Detect which cell encompasses the target text, then output its [x, y] center coordinate. 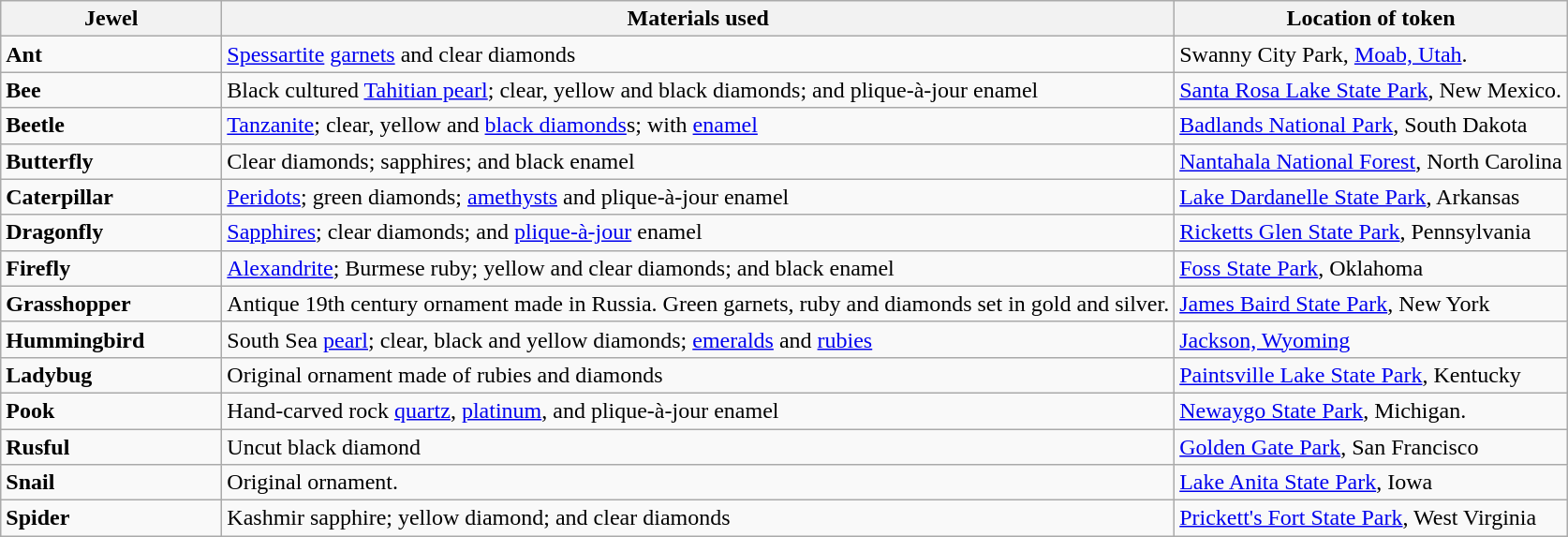
Butterfly [111, 161]
Golden Gate Park, San Francisco [1371, 447]
Newaygo State Park, Michigan. [1371, 410]
Spider [111, 518]
Hummingbird [111, 339]
Original ornament made of rubies and diamonds [699, 375]
Prickett's Fort State Park, West Virginia [1371, 518]
Black cultured Tahitian pearl; clear, yellow and black diamonds; and plique-à-jour enamel [699, 90]
Caterpillar [111, 197]
Peridots; green diamonds; amethysts and plique-à-jour enamel [699, 197]
South Sea pearl; clear, black and yellow diamonds; emeralds and rubies [699, 339]
Hand-carved rock quartz, platinum, and plique-à-jour enamel [699, 410]
Dragonfly [111, 232]
Lake Dardanelle State Park, Arkansas [1371, 197]
Paintsville Lake State Park, Kentucky [1371, 375]
Firefly [111, 268]
Clear diamonds; sapphires; and black enamel [699, 161]
Tanzanite; clear, yellow and black diamondss; with enamel [699, 126]
Santa Rosa Lake State Park, New Mexico. [1371, 90]
Foss State Park, Oklahoma [1371, 268]
Spessartite garnets and clear diamonds [699, 54]
Sapphires; clear diamonds; and plique-à-jour enamel [699, 232]
Grasshopper [111, 304]
Location of token [1371, 19]
Badlands National Park, South Dakota [1371, 126]
Uncut black diamond [699, 447]
James Baird State Park, New York [1371, 304]
Materials used [699, 19]
Ladybug [111, 375]
Nantahala National Forest, North Carolina [1371, 161]
Snail [111, 483]
Antique 19th century ornament made in Russia. Green garnets, ruby and diamonds set in gold and silver. [699, 304]
Ricketts Glen State Park, Pennsylvania [1371, 232]
Beetle [111, 126]
Original ornament. [699, 483]
Jackson, Wyoming [1371, 339]
Kashmir sapphire; yellow diamond; and clear diamonds [699, 518]
Swanny City Park, Moab, Utah. [1371, 54]
Pook [111, 410]
Alexandrite; Burmese ruby; yellow and clear diamonds; and black enamel [699, 268]
Lake Anita State Park, Iowa [1371, 483]
Bee [111, 90]
Rusful [111, 447]
Jewel [111, 19]
Ant [111, 54]
